Find where the given text appears and provide that cell's center as (x, y) coordinate. 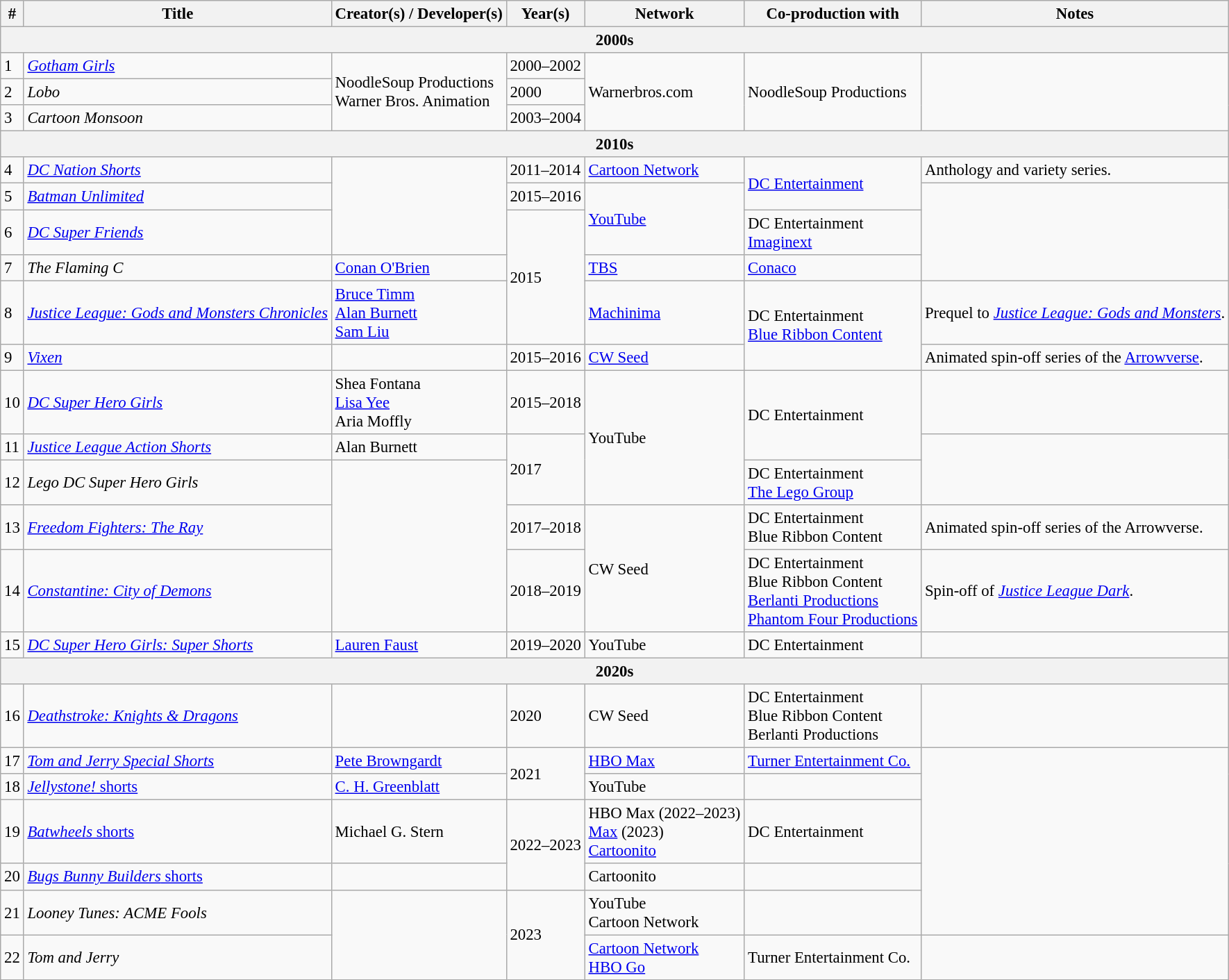
Vixen (178, 357)
Lego DC Super Hero Girls (178, 482)
Tom and Jerry (178, 957)
Network (664, 14)
Prequel to Justice League: Gods and Monsters. (1075, 313)
DC Super Friends (178, 232)
Machinima (664, 313)
Batwheels shorts (178, 832)
Conaco (833, 267)
Cartoon NetworkHBO Go (664, 957)
DC EntertainmentThe Lego Group (833, 482)
Cartoonito (664, 877)
2000 (546, 92)
2023 (546, 935)
3 (12, 118)
19 (12, 832)
9 (12, 357)
Notes (1075, 14)
HBO Max (664, 761)
Conan O'Brien (419, 267)
Gotham Girls (178, 66)
5 (12, 197)
2000–2002 (546, 66)
Michael G. Stern (419, 832)
Tom and Jerry Special Shorts (178, 761)
Year(s) (546, 14)
2 (12, 92)
7 (12, 267)
Alan Burnett (419, 447)
Batman Unlimited (178, 197)
C. H. Greenblatt (419, 787)
2015 (546, 277)
Bugs Bunny Builders shorts (178, 877)
Deathstroke: Knights & Dragons (178, 716)
DC Super Hero Girls: Super Shorts (178, 645)
Lobo (178, 92)
2011–2014 (546, 170)
Bruce TimmAlan BurnettSam Liu (419, 313)
17 (12, 761)
Cartoon Monsoon (178, 118)
Spin-off of Justice League Dark. (1075, 590)
20 (12, 877)
18 (12, 787)
Jellystone! shorts (178, 787)
Constantine: City of Demons (178, 590)
2020s (615, 672)
2017 (546, 470)
22 (12, 957)
DC EntertainmentBlue Ribbon ContentBerlanti ProductionsPhantom Four Productions (833, 590)
YouTubeCartoon Network (664, 913)
The Flaming C (178, 267)
Creator(s) / Developer(s) (419, 14)
6 (12, 232)
12 (12, 482)
Anthology and variety series. (1075, 170)
Co-production with (833, 14)
8 (12, 313)
2000s (615, 40)
DC EntertainmentBlue Ribbon ContentBerlanti Productions (833, 716)
10 (12, 402)
TBS (664, 267)
Justice League: Gods and Monsters Chronicles (178, 313)
Warnerbros.com (664, 92)
2017–2018 (546, 528)
2010s (615, 144)
Cartoon Network (664, 170)
Title (178, 14)
15 (12, 645)
2019–2020 (546, 645)
21 (12, 913)
Lauren Faust (419, 645)
# (12, 14)
Justice League Action Shorts (178, 447)
Shea FontanaLisa YeeAria Moffly (419, 402)
Freedom Fighters: The Ray (178, 528)
DC EntertainmentImaginext (833, 232)
14 (12, 590)
2015–2018 (546, 402)
2003–2004 (546, 118)
2022–2023 (546, 845)
Pete Browngardt (419, 761)
Looney Tunes: ACME Fools (178, 913)
NoodleSoup Productions (833, 92)
DC Super Hero Girls (178, 402)
HBO Max (2022–2023)Max (2023)Cartoonito (664, 832)
13 (12, 528)
DC Nation Shorts (178, 170)
NoodleSoup ProductionsWarner Bros. Animation (419, 92)
11 (12, 447)
2021 (546, 774)
2020 (546, 716)
16 (12, 716)
1 (12, 66)
4 (12, 170)
2018–2019 (546, 590)
